Identify which cell holds the provided text, then report its (x, y) central coordinate. 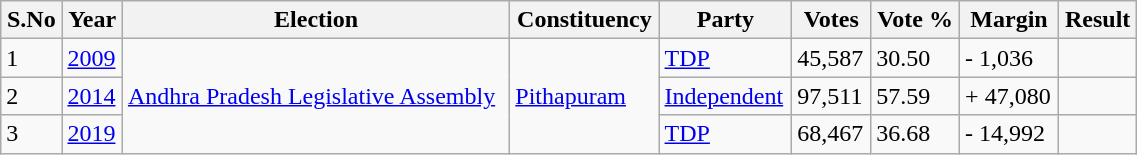
97,511 (832, 96)
- 14,992 (1010, 134)
+ 47,080 (1010, 96)
1 (32, 58)
Vote % (916, 20)
Pithapuram (584, 96)
2014 (92, 96)
Year (92, 20)
68,467 (832, 134)
2 (32, 96)
57.59 (916, 96)
- 1,036 (1010, 58)
Votes (832, 20)
S.No (32, 20)
Margin (1010, 20)
45,587 (832, 58)
36.68 (916, 134)
Constituency (584, 20)
3 (32, 134)
2009 (92, 58)
30.50 (916, 58)
Party (726, 20)
Result (1097, 20)
Andhra Pradesh Legislative Assembly (316, 96)
Election (316, 20)
2019 (92, 134)
Independent (726, 96)
